Detect which cell encompasses the target text, then output its [X, Y] center coordinate. 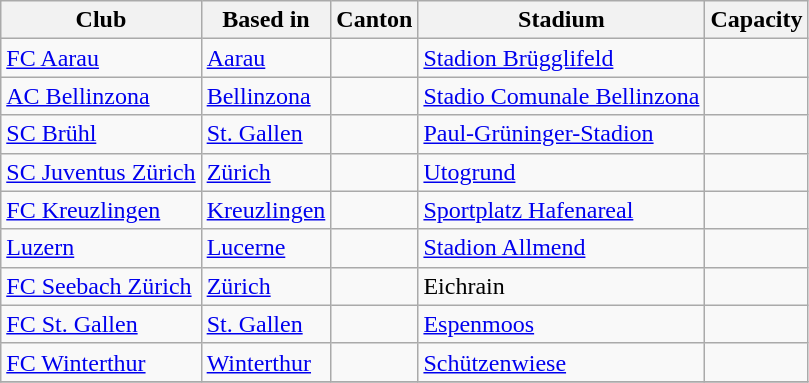
Luzern [101, 248]
Schützenwiese [562, 362]
Stadion Allmend [562, 248]
SC Brühl [101, 134]
Sportplatz Hafenareal [562, 210]
FC Seebach Zürich [101, 286]
Capacity [756, 20]
SC Juventus Zürich [101, 172]
Stadium [562, 20]
Aarau [266, 58]
Paul-Grüninger-Stadion [562, 134]
Utogrund [562, 172]
Winterthur [266, 362]
Eichrain [562, 286]
Canton [374, 20]
Based in [266, 20]
Stadion Brügglifeld [562, 58]
Kreuzlingen [266, 210]
FC Winterthur [101, 362]
FC Aarau [101, 58]
FC Kreuzlingen [101, 210]
Lucerne [266, 248]
Club [101, 20]
Stadio Comunale Bellinzona [562, 96]
FC St. Gallen [101, 324]
AC Bellinzona [101, 96]
Espenmoos [562, 324]
Bellinzona [266, 96]
